Return [X, Y] of the center of cell containing provided text 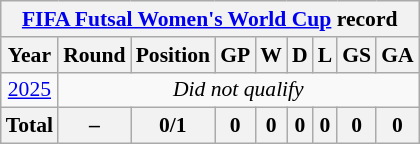
Did not qualify [238, 90]
GA [398, 55]
L [326, 55]
GS [356, 55]
FIFA Futsal Women's World Cup record [210, 19]
– [94, 126]
Year [30, 55]
W [271, 55]
Round [94, 55]
Total [30, 126]
Position [173, 55]
2025 [30, 90]
0/1 [173, 126]
D [300, 55]
GP [235, 55]
